From the cell containing the given text, extract its center point as (x, y) coordinate. 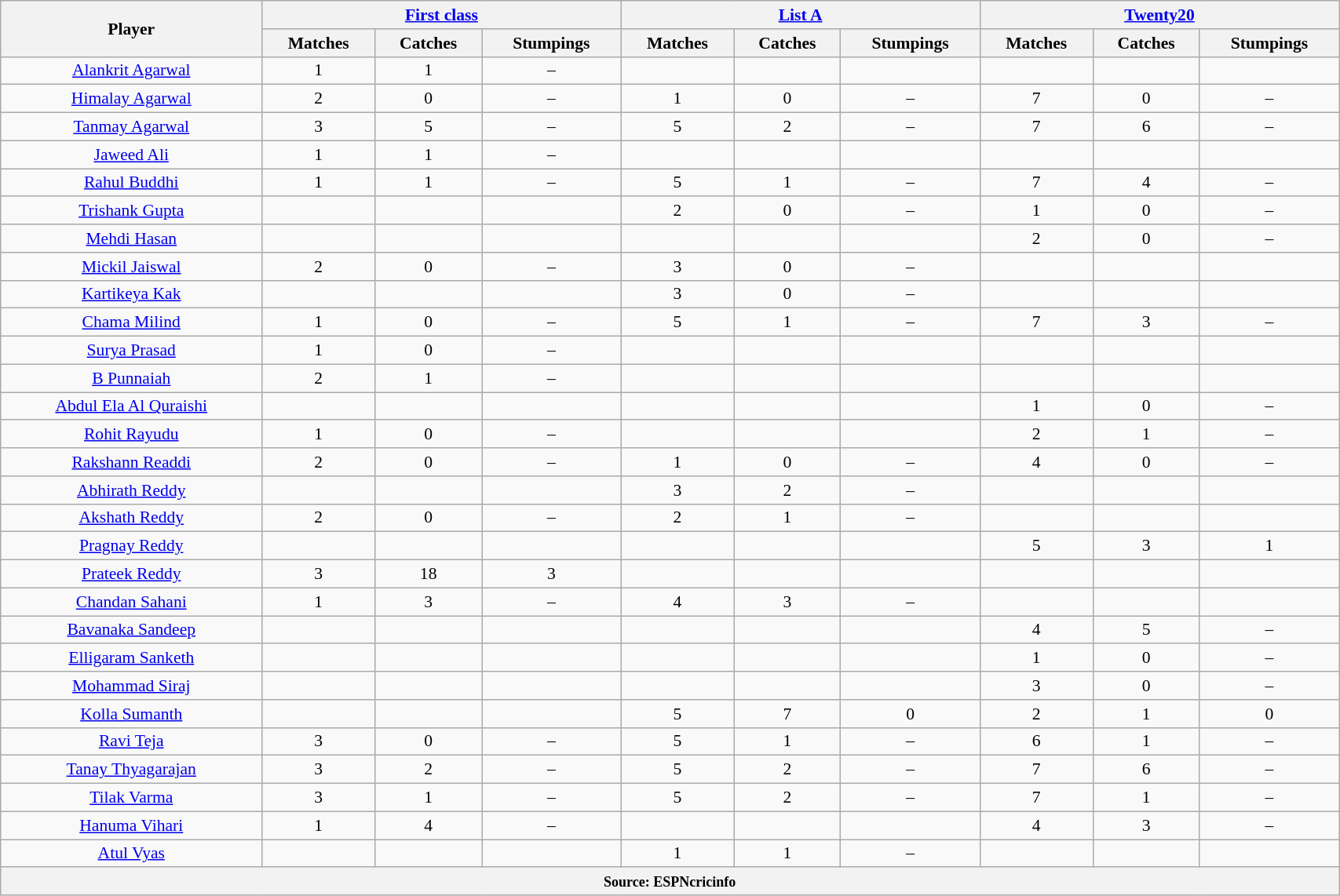
Jaweed Ali (132, 155)
Akshath Reddy (132, 518)
Rahul Buddhi (132, 183)
Mickil Jaiswal (132, 267)
Abhirath Reddy (132, 490)
Trishank Gupta (132, 211)
Ravi Teja (132, 741)
Prateek Reddy (132, 574)
Kartikeya Kak (132, 294)
Tanay Thyagarajan (132, 770)
Elligaram Sanketh (132, 658)
Surya Prasad (132, 351)
Twenty20 (1159, 15)
First class (441, 15)
Atul Vyas (132, 854)
Himalay Agarwal (132, 99)
Alankrit Agarwal (132, 71)
Mehdi Hasan (132, 239)
List A (801, 15)
Chama Milind (132, 322)
Abdul Ela Al Quraishi (132, 406)
Rohit Rayudu (132, 435)
Player (132, 28)
Tilak Varma (132, 798)
Rakshann Readdi (132, 462)
Tanmay Agarwal (132, 127)
Mohammad Siraj (132, 686)
Hanuma Vihari (132, 825)
B Punnaiah (132, 378)
Chandan Sahani (132, 602)
Source: ESPNcricinfo (670, 882)
18 (429, 574)
Kolla Sumanth (132, 714)
Bavanaka Sandeep (132, 630)
Pragnay Reddy (132, 546)
